Search for the cell housing the specified text and yield its [X, Y] center coordinate. 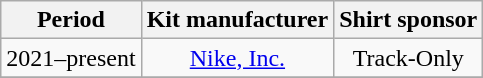
Kit manufacturer [238, 20]
Period [71, 20]
2021–present [71, 58]
Shirt sponsor [408, 20]
Track-Only [408, 58]
Nike, Inc. [238, 58]
